Return the [X, Y] coordinate for the center point of the cell that contains the specified text.  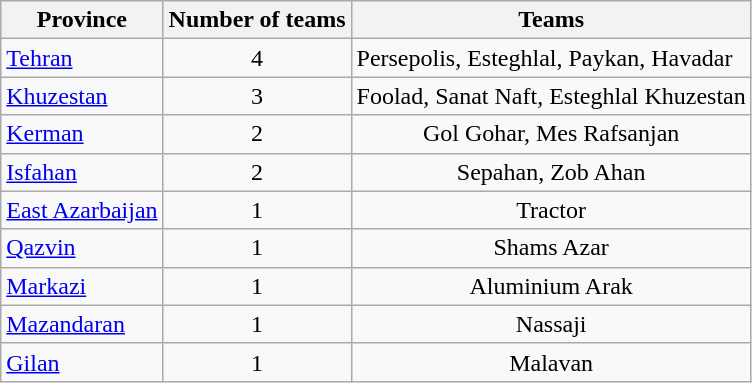
Isfahan [82, 172]
Tehran [82, 58]
4 [257, 58]
Mazandaran [82, 324]
Markazi [82, 286]
Gol Gohar, Mes Rafsanjan [551, 134]
Qazvin [82, 248]
Teams [551, 20]
Nassaji [551, 324]
Sepahan, Zob Ahan [551, 172]
Tractor [551, 210]
Gilan [82, 362]
Persepolis, Esteghlal, Paykan, Havadar [551, 58]
Kerman [82, 134]
3 [257, 96]
Foolad, Sanat Naft, Esteghlal Khuzestan [551, 96]
Province [82, 20]
East Azarbaijan [82, 210]
Aluminium Arak [551, 286]
Number of teams [257, 20]
Malavan [551, 362]
Khuzestan [82, 96]
Shams Azar [551, 248]
